Provide the (X, Y) coordinate of the cell's center where the given text is located.  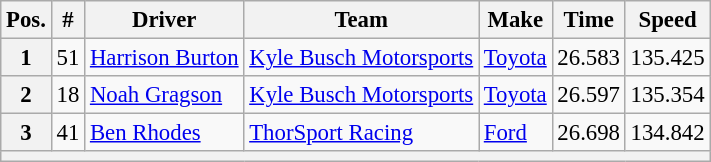
135.425 (668, 58)
1 (26, 58)
18 (68, 95)
Ben Rhodes (164, 133)
# (68, 20)
51 (68, 58)
Pos. (26, 20)
Noah Gragson (164, 95)
26.583 (588, 58)
Team (362, 20)
Make (515, 20)
Harrison Burton (164, 58)
134.842 (668, 133)
2 (26, 95)
41 (68, 133)
Driver (164, 20)
135.354 (668, 95)
Ford (515, 133)
26.698 (588, 133)
Time (588, 20)
Speed (668, 20)
3 (26, 133)
26.597 (588, 95)
ThorSport Racing (362, 133)
